Determine the (X, Y) coordinate at the center of the cell enclosing the given text.  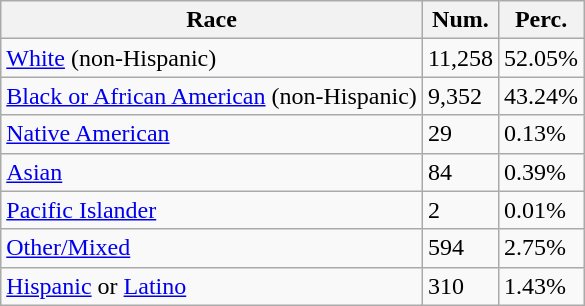
Asian (212, 172)
11,258 (460, 58)
Perc. (542, 20)
2 (460, 210)
310 (460, 286)
Pacific Islander (212, 210)
0.01% (542, 210)
White (non-Hispanic) (212, 58)
594 (460, 248)
1.43% (542, 286)
2.75% (542, 248)
29 (460, 134)
Num. (460, 20)
0.13% (542, 134)
Hispanic or Latino (212, 286)
43.24% (542, 96)
0.39% (542, 172)
Black or African American (non-Hispanic) (212, 96)
Native American (212, 134)
84 (460, 172)
52.05% (542, 58)
Other/Mixed (212, 248)
Race (212, 20)
9,352 (460, 96)
